For the text-containing cell, return its midpoint in [x, y] coordinate format. 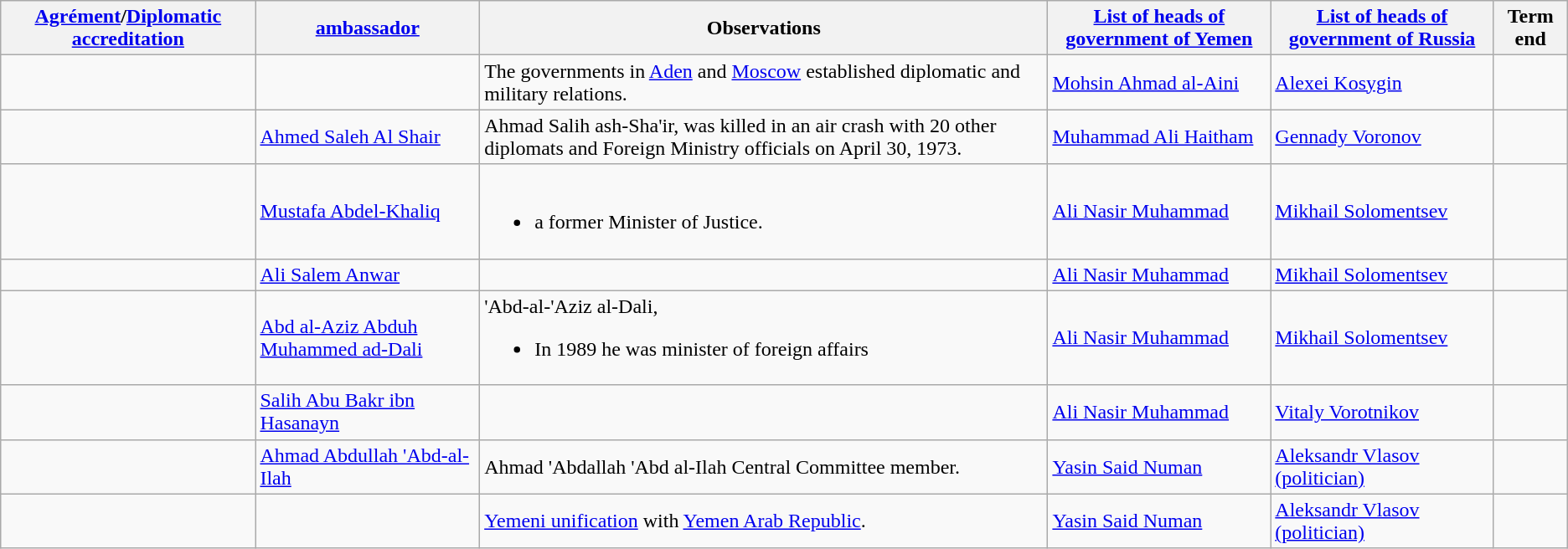
Agrément/Diplomatic accreditation [128, 28]
Vitaly Vorotnikov [1382, 412]
Yemeni unification with Yemen Arab Republic. [764, 521]
Salih Abu Bakr ibn Hasanayn [368, 412]
Ali Salem Anwar [368, 274]
Ahmad Abdullah 'Abd-al-Ilah [368, 467]
Mohsin Ahmad al-Aini [1159, 82]
'Abd-al-'Aziz al-Dali,In 1989 he was minister of foreign affairs [764, 338]
Alexei Kosygin [1382, 82]
List of heads of government of Yemen [1159, 28]
Gennady Voronov [1382, 137]
Ahmad 'Abdallah 'Abd al-Ilah Central Committee member. [764, 467]
Abd al-Aziz Abduh Muhammed ad-Dali [368, 338]
a former Minister of Justice. [764, 211]
Ahmed Saleh Al Shair [368, 137]
List of heads of government of Russia [1382, 28]
ambassador [368, 28]
Term end [1530, 28]
Mustafa Abdel-Khaliq [368, 211]
The governments in Aden and Moscow established diplomatic and military relations. [764, 82]
Muhammad Ali Haitham [1159, 137]
Observations [764, 28]
Ahmad Salih ash-Sha'ir, was killed in an air crash with 20 other diplomats and Foreign Ministry officials on April 30, 1973. [764, 137]
